Capture the cell that displays the provided text and extract its (X, Y) central coordinate. 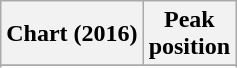
Peak position (189, 34)
Chart (2016) (72, 34)
